Determine the (x, y) coordinate at the center of the cell enclosing the given text.  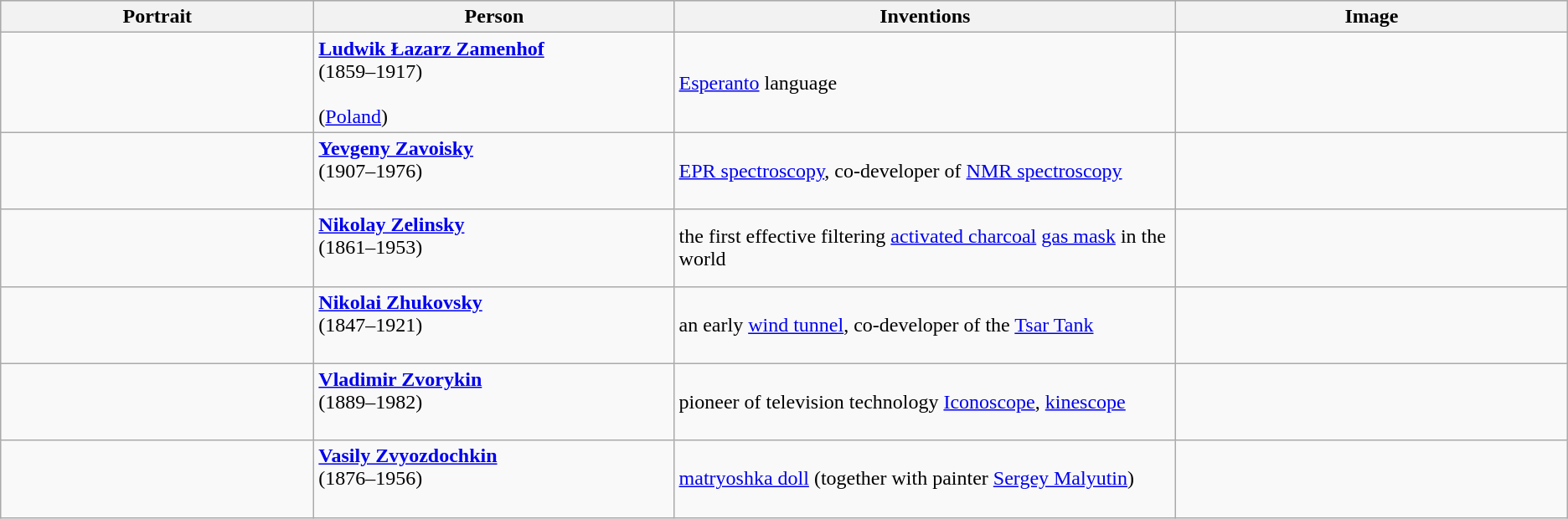
Ludwik Łazarz Zamenhof (1859–1917) (Poland) (494, 82)
Person (494, 17)
Inventions (925, 17)
EPR spectroscopy, co-developer of NMR spectroscopy (925, 171)
Vladimir Zvorykin (1889–1982) (494, 402)
matryoshka doll (together with painter Sergey Malyutin) (925, 479)
Image (1372, 17)
Yevgeny Zavoisky (1907–1976) (494, 171)
Nikolay Zelinsky (1861–1953) (494, 248)
pioneer of television technology Iconoscope, kinescope (925, 402)
Vasily Zvyozdochkin(1876–1956) (494, 479)
Portrait (157, 17)
an early wind tunnel, co-developer of the Tsar Tank (925, 325)
Esperanto language (925, 82)
Nikolai Zhukovsky (1847–1921) (494, 325)
the first effective filtering activated charcoal gas mask in the world (925, 248)
